Return the [x, y] coordinate for the center point of the cell that contains the specified text.  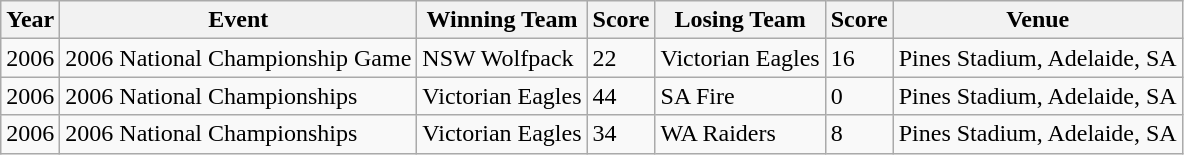
0 [859, 96]
WA Raiders [740, 134]
SA Fire [740, 96]
Losing Team [740, 20]
Year [30, 20]
44 [621, 96]
Winning Team [502, 20]
22 [621, 58]
8 [859, 134]
34 [621, 134]
2006 National Championship Game [238, 58]
16 [859, 58]
NSW Wolfpack [502, 58]
Event [238, 20]
Venue [1038, 20]
